Identify which cell holds the provided text, then report its [X, Y] central coordinate. 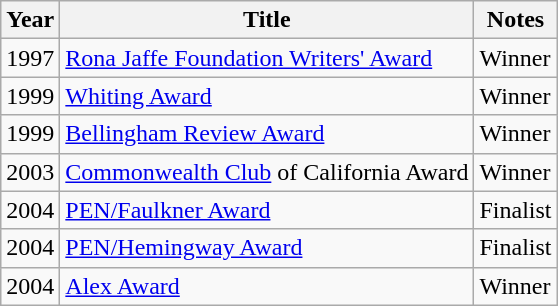
Bellingham Review Award [267, 134]
Year [30, 20]
Notes [516, 20]
Title [267, 20]
1997 [30, 58]
2003 [30, 172]
PEN/Faulkner Award [267, 210]
Alex Award [267, 286]
PEN/Hemingway Award [267, 248]
Whiting Award [267, 96]
Commonwealth Club of California Award [267, 172]
Rona Jaffe Foundation Writers' Award [267, 58]
